Search for the cell housing the specified text and yield its [x, y] center coordinate. 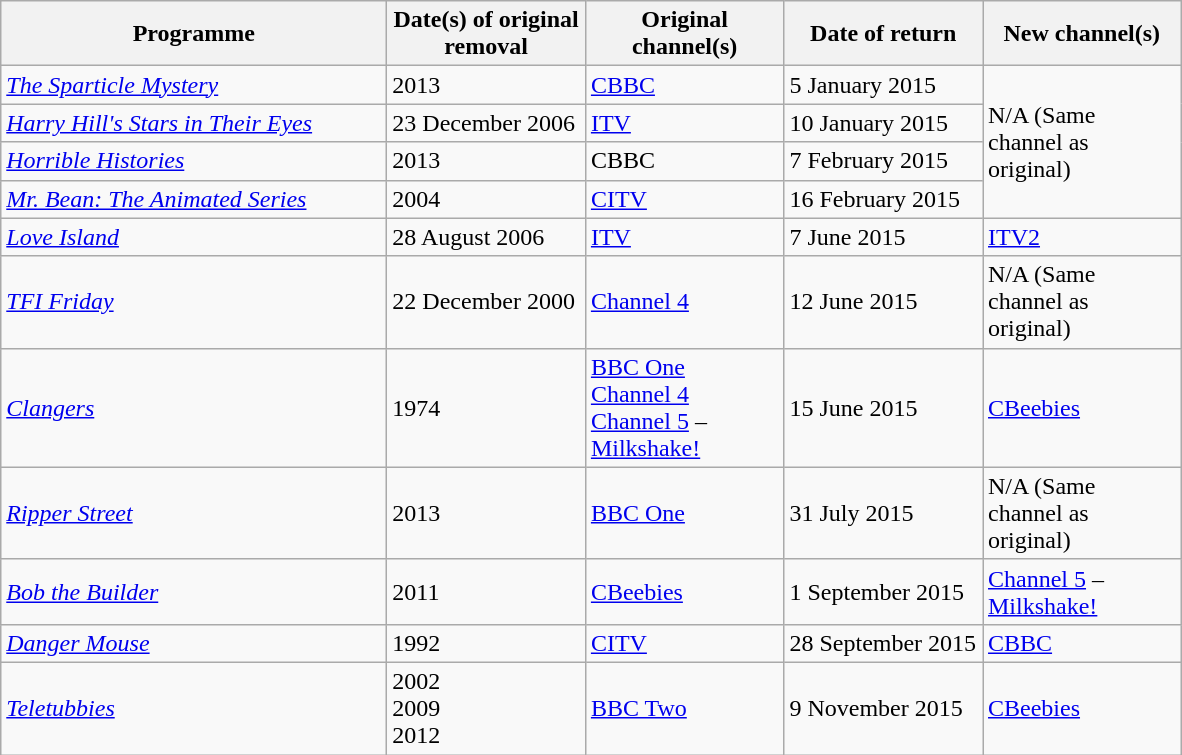
22 December 2000 [486, 302]
Programme [194, 34]
Danger Mouse [194, 643]
28 September 2015 [884, 643]
1974 [486, 408]
Bob the Builder [194, 592]
Date of return [884, 34]
16 February 2015 [884, 199]
28 August 2006 [486, 237]
200220092012 [486, 708]
31 July 2015 [884, 513]
TFI Friday [194, 302]
ITV2 [1082, 237]
2011 [486, 592]
1 September 2015 [884, 592]
Channel 4 [684, 302]
Horrible Histories [194, 161]
2004 [486, 199]
Original channel(s) [684, 34]
Channel 5 – Milkshake! [1082, 592]
7 June 2015 [884, 237]
BBC OneChannel 4Channel 5 – Milkshake! [684, 408]
Mr. Bean: The Animated Series [194, 199]
Teletubbies [194, 708]
The Sparticle Mystery [194, 85]
10 January 2015 [884, 123]
5 January 2015 [884, 85]
7 February 2015 [884, 161]
15 June 2015 [884, 408]
Love Island [194, 237]
BBC One [684, 513]
9 November 2015 [884, 708]
23 December 2006 [486, 123]
12 June 2015 [884, 302]
1992 [486, 643]
Ripper Street [194, 513]
New channel(s) [1082, 34]
BBC Two [684, 708]
Clangers [194, 408]
Harry Hill's Stars in Their Eyes [194, 123]
Date(s) of original removal [486, 34]
